Extract the [x, y] coordinate from the center of the cell holding the provided text.  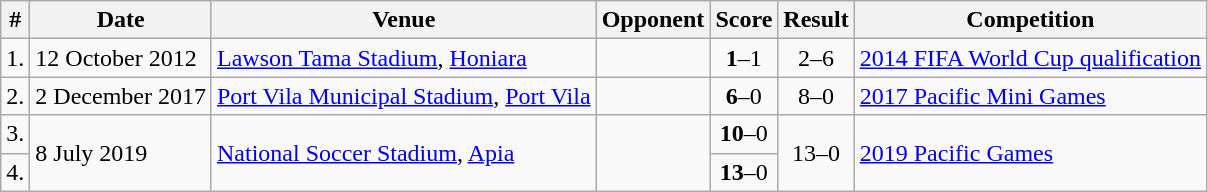
Venue [404, 20]
Score [744, 20]
National Soccer Stadium, Apia [404, 153]
Lawson Tama Stadium, Honiara [404, 58]
10–0 [744, 134]
8 July 2019 [121, 153]
2–6 [816, 58]
Opponent [653, 20]
1. [16, 58]
6–0 [744, 96]
12 October 2012 [121, 58]
# [16, 20]
4. [16, 172]
2. [16, 96]
3. [16, 134]
2 December 2017 [121, 96]
2017 Pacific Mini Games [1030, 96]
1–1 [744, 58]
2019 Pacific Games [1030, 153]
8–0 [816, 96]
Competition [1030, 20]
Result [816, 20]
Date [121, 20]
Port Vila Municipal Stadium, Port Vila [404, 96]
2014 FIFA World Cup qualification [1030, 58]
